Locate the cell with the specified text and output its (X, Y) center coordinate. 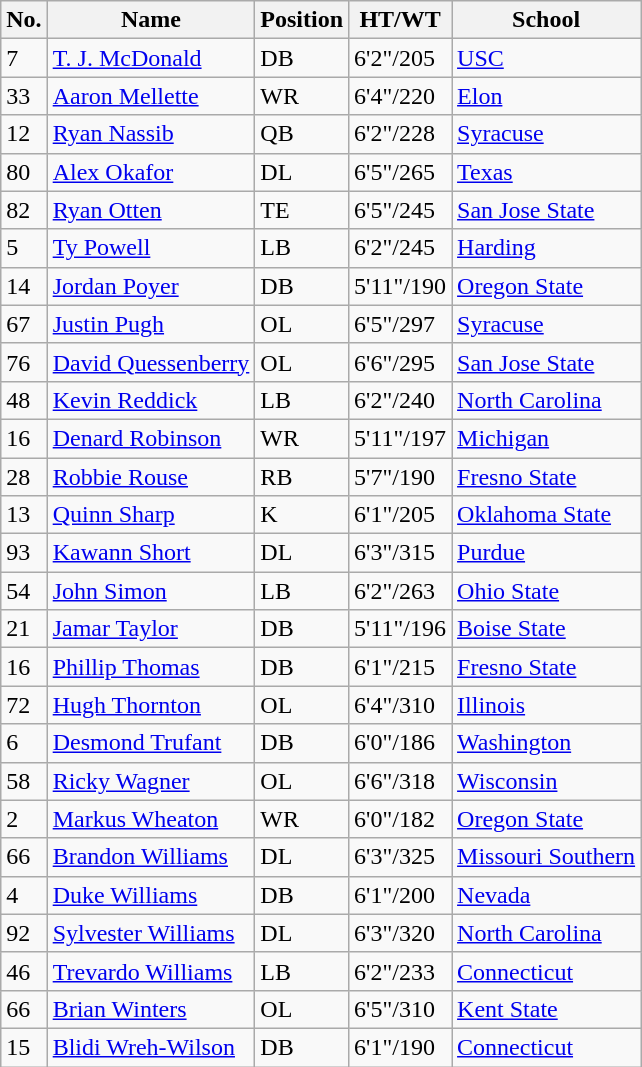
6'4"/220 (400, 96)
School (546, 20)
Brian Winters (151, 1009)
6'6"/295 (400, 362)
No. (24, 20)
2 (24, 819)
Jamar Taylor (151, 629)
80 (24, 172)
6'5"/265 (400, 172)
28 (24, 477)
6'2"/228 (400, 134)
5'11"/197 (400, 438)
Brandon Williams (151, 857)
Position (302, 20)
Jordan Poyer (151, 286)
12 (24, 134)
Phillip Thomas (151, 667)
Robbie Rouse (151, 477)
6'2"/245 (400, 248)
Name (151, 20)
67 (24, 324)
6'5"/310 (400, 1009)
Missouri Southern (546, 857)
Texas (546, 172)
TE (302, 210)
John Simon (151, 591)
6'1"/190 (400, 1047)
6'5"/297 (400, 324)
5'7"/190 (400, 477)
USC (546, 58)
Kent State (546, 1009)
Oklahoma State (546, 515)
Denard Robinson (151, 438)
6'2"/233 (400, 971)
Blidi Wreh-Wilson (151, 1047)
58 (24, 781)
Duke Williams (151, 895)
Washington (546, 743)
Ryan Nassib (151, 134)
5'11"/190 (400, 286)
46 (24, 971)
Boise State (546, 629)
21 (24, 629)
QB (302, 134)
Justin Pugh (151, 324)
Ty Powell (151, 248)
6'1"/205 (400, 515)
6 (24, 743)
15 (24, 1047)
Elon (546, 96)
Alex Okafor (151, 172)
HT/WT (400, 20)
Ryan Otten (151, 210)
6'1"/200 (400, 895)
76 (24, 362)
David Quessenberry (151, 362)
RB (302, 477)
Wisconsin (546, 781)
Kevin Reddick (151, 400)
Purdue (546, 553)
5 (24, 248)
7 (24, 58)
T. J. McDonald (151, 58)
14 (24, 286)
Desmond Trufant (151, 743)
Ohio State (546, 591)
33 (24, 96)
Ricky Wagner (151, 781)
93 (24, 553)
5'11"/196 (400, 629)
4 (24, 895)
6'2"/263 (400, 591)
Markus Wheaton (151, 819)
6'2"/205 (400, 58)
Illinois (546, 705)
Quinn Sharp (151, 515)
6'4"/310 (400, 705)
Hugh Thornton (151, 705)
92 (24, 933)
K (302, 515)
6'5"/245 (400, 210)
6'2"/240 (400, 400)
48 (24, 400)
54 (24, 591)
6'6"/318 (400, 781)
Trevardo Williams (151, 971)
6'0"/186 (400, 743)
6'1"/215 (400, 667)
82 (24, 210)
6'0"/182 (400, 819)
Michigan (546, 438)
Sylvester Williams (151, 933)
Harding (546, 248)
6'3"/325 (400, 857)
72 (24, 705)
6'3"/320 (400, 933)
6'3"/315 (400, 553)
Aaron Mellette (151, 96)
Nevada (546, 895)
Kawann Short (151, 553)
13 (24, 515)
